Capture the cell that displays the provided text and extract its (x, y) central coordinate. 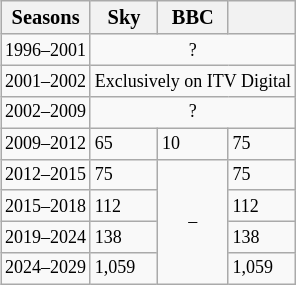
Seasons (46, 18)
Sky (124, 18)
2024–2029 (46, 268)
65 (124, 144)
BBC (193, 18)
10 (193, 144)
2001–2002 (46, 82)
2009–2012 (46, 144)
2019–2024 (46, 236)
1996–2001 (46, 50)
2012–2015 (46, 174)
Exclusively on ITV Digital (192, 82)
– (193, 222)
2015–2018 (46, 206)
2002–2009 (46, 112)
